Extract the [X, Y] coordinate from the center of the cell holding the provided text.  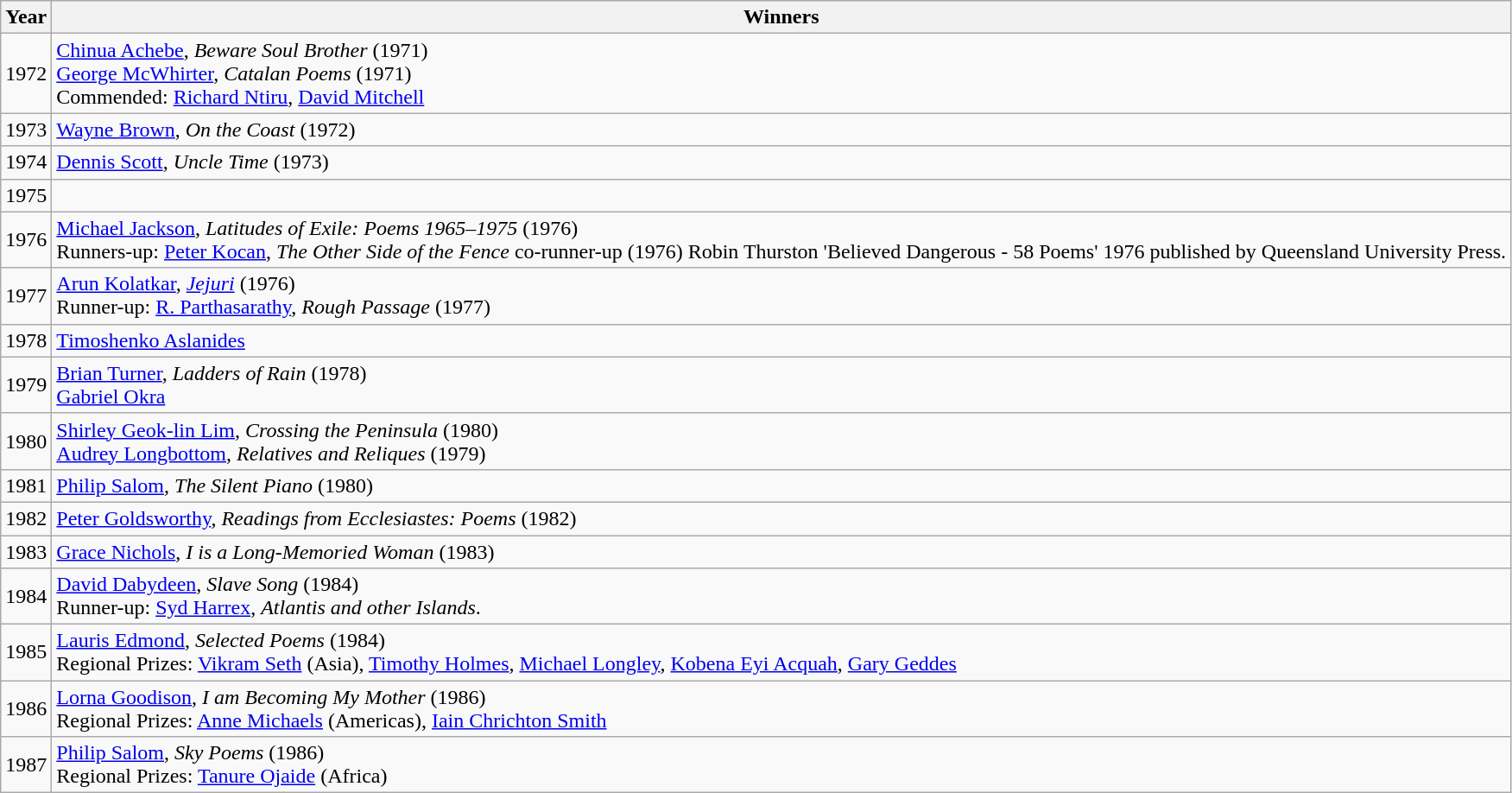
Peter Goldsworthy, Readings from Ecclesiastes: Poems (1982) [781, 518]
1983 [26, 552]
1981 [26, 485]
1986 [26, 708]
Year [26, 17]
Chinua Achebe, Beware Soul Brother (1971)George McWhirter, Catalan Poems (1971)Commended: Richard Ntiru, David Mitchell [781, 73]
Brian Turner, Ladders of Rain (1978)Gabriel Okra [781, 385]
Philip Salom, Sky Poems (1986) Regional Prizes: Tanure Ojaide (Africa) [781, 765]
1984 [26, 596]
Winners [781, 17]
1972 [26, 73]
1979 [26, 385]
1982 [26, 518]
1980 [26, 441]
1976 [26, 240]
Grace Nichols, I is a Long-Memoried Woman (1983) [781, 552]
1977 [26, 295]
1987 [26, 765]
1973 [26, 130]
1975 [26, 195]
1974 [26, 162]
Timoshenko Aslanides [781, 340]
Philip Salom, The Silent Piano (1980) [781, 485]
Dennis Scott, Uncle Time (1973) [781, 162]
1985 [26, 653]
Lauris Edmond, Selected Poems (1984)Regional Prizes: Vikram Seth (Asia), Timothy Holmes, Michael Longley, Kobena Eyi Acquah, Gary Geddes [781, 653]
Wayne Brown, On the Coast (1972) [781, 130]
Shirley Geok-lin Lim, Crossing the Peninsula (1980)Audrey Longbottom, Relatives and Reliques (1979) [781, 441]
Arun Kolatkar, Jejuri (1976)Runner-up: R. Parthasarathy, Rough Passage (1977) [781, 295]
Lorna Goodison, I am Becoming My Mother (1986)Regional Prizes: Anne Michaels (Americas), Iain Chrichton Smith [781, 708]
1978 [26, 340]
David Dabydeen, Slave Song (1984)Runner-up: Syd Harrex, Atlantis and other Islands. [781, 596]
